Output the [x, y] coordinate of the center of the cell containing the given text.  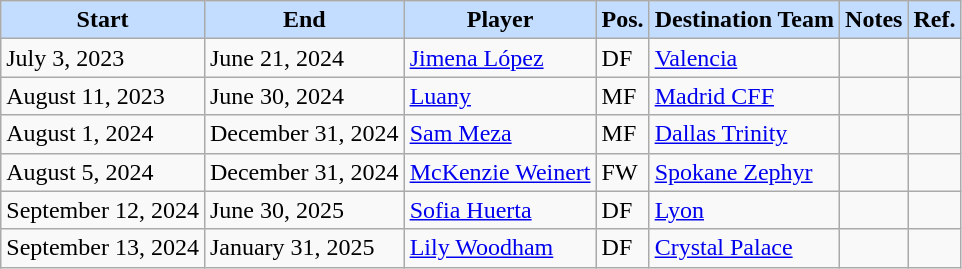
Lyon [744, 210]
January 31, 2025 [304, 248]
Notes [874, 20]
Lily Woodham [500, 248]
June 30, 2025 [304, 210]
McKenzie Weinert [500, 172]
Crystal Palace [744, 248]
Luany [500, 96]
August 1, 2024 [103, 134]
Sofia Huerta [500, 210]
August 11, 2023 [103, 96]
Start [103, 20]
Madrid CFF [744, 96]
September 13, 2024 [103, 248]
Player [500, 20]
Sam Meza [500, 134]
Ref. [934, 20]
June 21, 2024 [304, 58]
September 12, 2024 [103, 210]
Spokane Zephyr [744, 172]
June 30, 2024 [304, 96]
Dallas Trinity [744, 134]
Destination Team [744, 20]
Pos. [622, 20]
Valencia [744, 58]
Jimena López [500, 58]
End [304, 20]
July 3, 2023 [103, 58]
FW [622, 172]
August 5, 2024 [103, 172]
